Output the (x, y) coordinate of the center of the cell containing the given text.  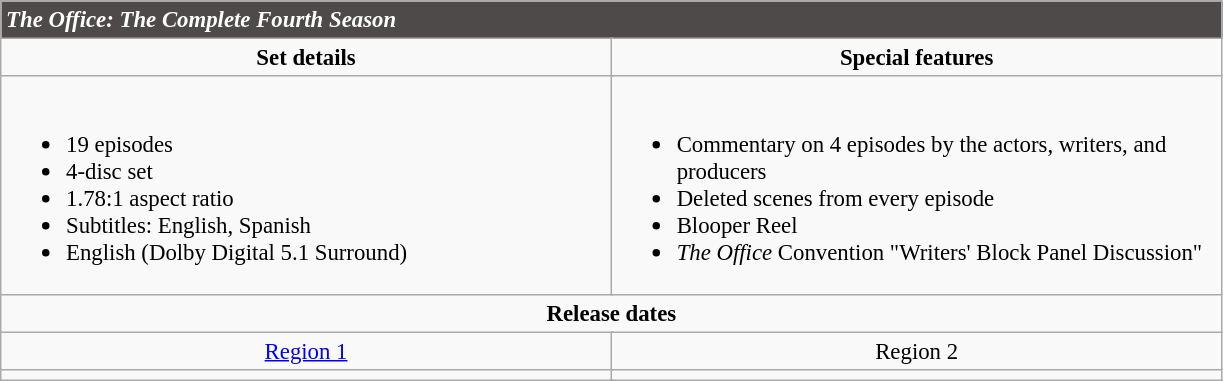
The Office: The Complete Fourth Season (612, 20)
Release dates (612, 313)
Region 1 (306, 351)
19 episodes4-disc set1.78:1 aspect ratioSubtitles: English, SpanishEnglish (Dolby Digital 5.1 Surround) (306, 185)
Region 2 (916, 351)
Set details (306, 58)
Special features (916, 58)
